Return the [X, Y] coordinate for the center point of the cell that contains the specified text.  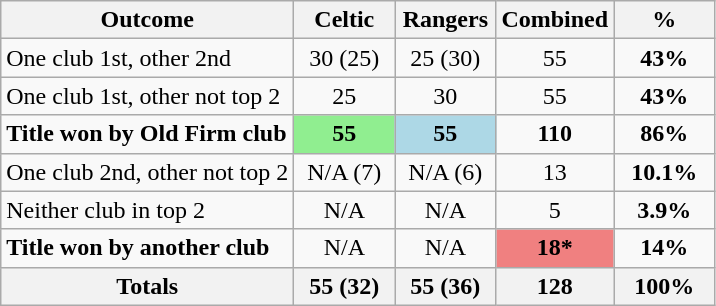
Rangers [446, 20]
110 [555, 134]
% [664, 20]
One club 2nd, other not top 2 [148, 172]
55 (36) [446, 286]
100% [664, 286]
25 (30) [446, 58]
Neither club in top 2 [148, 210]
13 [555, 172]
30 [446, 96]
30 (25) [344, 58]
5 [555, 210]
N/A (6) [446, 172]
One club 1st, other not top 2 [148, 96]
Title won by Old Firm club [148, 134]
One club 1st, other 2nd [148, 58]
86% [664, 134]
Title won by another club [148, 248]
Totals [148, 286]
3.9% [664, 210]
18* [555, 248]
10.1% [664, 172]
25 [344, 96]
128 [555, 286]
55 (32) [344, 286]
N/A (7) [344, 172]
14% [664, 248]
Outcome [148, 20]
Combined [555, 20]
Celtic [344, 20]
